For the text-containing cell, return its midpoint in [x, y] coordinate format. 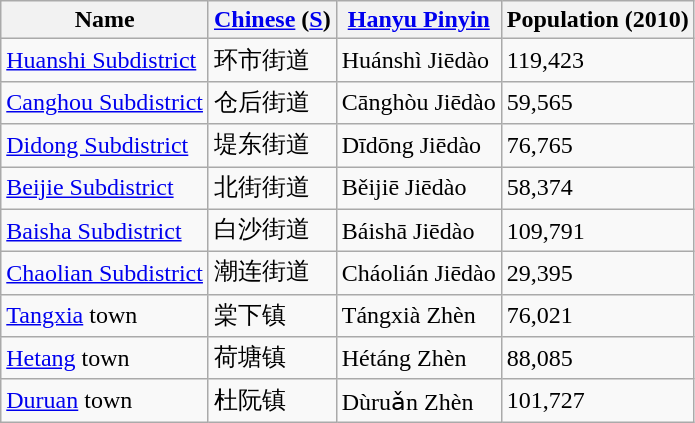
Hétáng Zhèn [418, 358]
Chaolian Subdistrict [105, 274]
Baisha Subdistrict [105, 230]
Population (2010) [598, 20]
棠下镇 [272, 316]
北街街道 [272, 188]
Hetang town [105, 358]
白沙街道 [272, 230]
Cānghòu Jiēdào [418, 102]
29,395 [598, 274]
109,791 [598, 230]
堤东街道 [272, 146]
Hanyu Pinyin [418, 20]
119,423 [598, 60]
59,565 [598, 102]
Beijie Subdistrict [105, 188]
仓后街道 [272, 102]
Duruan town [105, 400]
Didong Subdistrict [105, 146]
荷塘镇 [272, 358]
Cháolián Jiēdào [418, 274]
76,765 [598, 146]
76,021 [598, 316]
环市街道 [272, 60]
Dùruǎn Zhèn [418, 400]
Báishā Jiēdào [418, 230]
Canghou Subdistrict [105, 102]
Tángxià Zhèn [418, 316]
Tangxia town [105, 316]
潮连街道 [272, 274]
101,727 [598, 400]
Dīdōng Jiēdào [418, 146]
Huánshì Jiēdào [418, 60]
88,085 [598, 358]
58,374 [598, 188]
Chinese (S) [272, 20]
Huanshi Subdistrict [105, 60]
杜阮镇 [272, 400]
Name [105, 20]
Běijiē Jiēdào [418, 188]
